Determine the (X, Y) coordinate at the center of the cell enclosing the given text.  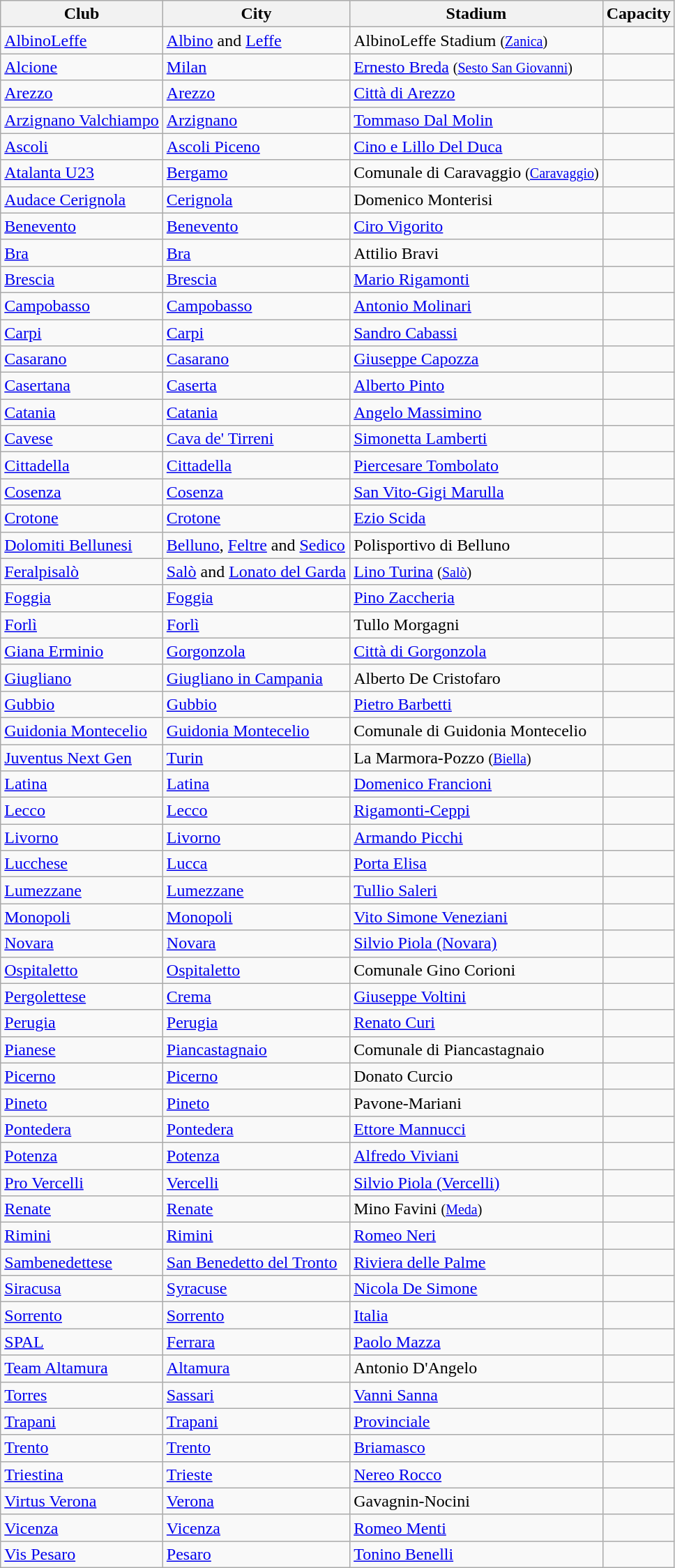
Caserta (256, 386)
Città di Gorgonzola (477, 651)
Piancastagnaio (256, 1050)
Comunale Gino Corioni (477, 970)
Tullio Saleri (477, 890)
Cino e Lillo Del Duca (477, 147)
Armando Picchi (477, 837)
Silvio Piola (Novara) (477, 943)
Casertana (82, 386)
Turin (256, 757)
Mino Favini (Meda) (477, 1209)
Alcione (82, 67)
Antonio Molinari (477, 306)
Domenico Francioni (477, 784)
San Vito-Gigi Marulla (477, 492)
Gorgonzola (256, 651)
Dolomiti Bellunesi (82, 545)
Cerignola (256, 200)
Altamura (256, 1368)
Comunale di Piancastagnaio (477, 1050)
Sambenedettese (82, 1262)
Tommaso Dal Molin (477, 120)
La Marmora-Pozzo (Biella) (477, 757)
Vito Simone Veneziani (477, 917)
Syracuse (256, 1289)
Arzignano (256, 120)
Siracusa (82, 1289)
Polisportivo di Belluno (477, 545)
Porta Elisa (477, 864)
Piercesare Tombolato (477, 465)
Briamasco (477, 1448)
Triestina (82, 1474)
Renato Curi (477, 1023)
Italia (477, 1315)
Simonetta Lamberti (477, 439)
Riviera delle Palme (477, 1262)
Cavese (82, 439)
Vercelli (256, 1183)
Crema (256, 996)
Lucchese (82, 864)
Cava de' Tirreni (256, 439)
Giuseppe Voltini (477, 996)
Antonio D'Angelo (477, 1368)
Vis Pesaro (82, 1554)
Belluno, Feltre and Sedico (256, 545)
Torres (82, 1395)
Pianese (82, 1050)
Sandro Cabassi (477, 333)
Alfredo Viviani (477, 1156)
Ernesto Breda (Sesto San Giovanni) (477, 67)
Juventus Next Gen (82, 757)
Atalanta U23 (82, 173)
Stadium (477, 14)
City (256, 14)
Pesaro (256, 1554)
Nereo Rocco (477, 1474)
Salò and Lonato del Garda (256, 572)
Donato Curcio (477, 1076)
Romeo Neri (477, 1236)
Città di Arezzo (477, 94)
AlbinoLeffe Stadium (Zanica) (477, 40)
Alberto Pinto (477, 386)
Tonino Benelli (477, 1554)
Verona (256, 1501)
Giugliano (82, 678)
Mario Rigamonti (477, 279)
Sassari (256, 1395)
Rigamonti-Ceppi (477, 811)
Romeo Menti (477, 1528)
Milan (256, 67)
Ezio Scida (477, 518)
Giuseppe Capozza (477, 359)
Audace Cerignola (82, 200)
SPAL (82, 1342)
Arzignano Valchiampo (82, 120)
Albino and Leffe (256, 40)
Comunale di Guidonia Montecelio (477, 731)
Pro Vercelli (82, 1183)
San Benedetto del Tronto (256, 1262)
Giana Erminio (82, 651)
Gavagnin-Nocini (477, 1501)
Bergamo (256, 173)
Vanni Sanna (477, 1395)
Pino Zaccheria (477, 598)
Paolo Mazza (477, 1342)
Pergolettese (82, 996)
Lino Turina (Salò) (477, 572)
Club (82, 14)
Ascoli (82, 147)
Virtus Verona (82, 1501)
Ferrara (256, 1342)
Team Altamura (82, 1368)
Ettore Mannucci (477, 1129)
Comunale di Caravaggio (Caravaggio) (477, 173)
Nicola De Simone (477, 1289)
Lucca (256, 864)
Provinciale (477, 1421)
Ascoli Piceno (256, 147)
Pavone-Mariani (477, 1103)
Domenico Monterisi (477, 200)
Giugliano in Campania (256, 678)
Angelo Massimino (477, 412)
Tullo Morgagni (477, 625)
Attilio Bravi (477, 253)
Pietro Barbetti (477, 704)
Capacity (639, 14)
Ciro Vigorito (477, 226)
Feralpisalò (82, 572)
AlbinoLeffe (82, 40)
Silvio Piola (Vercelli) (477, 1183)
Trieste (256, 1474)
Alberto De Cristofaro (477, 678)
